Return the [x, y] coordinate for the center point of the cell that contains the specified text.  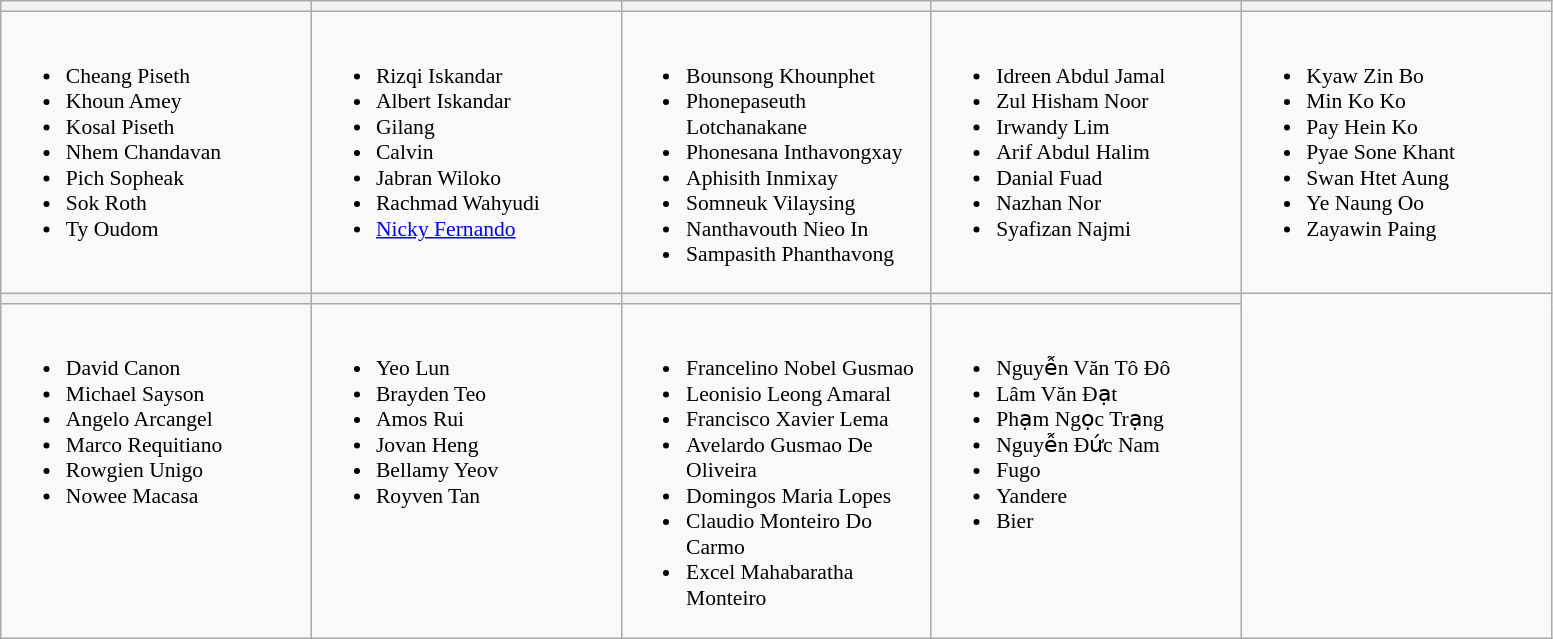
Idreen Abdul JamalZul Hisham NoorIrwandy LimArif Abdul HalimDanial FuadNazhan NorSyafizan Najmi [1086, 152]
David CanonMichael SaysonAngelo ArcangelMarco RequitianoRowgien UnigoNowee Macasa [156, 471]
Kyaw Zin BoMin Ko KoPay Hein KoPyae Sone KhantSwan Htet AungYe Naung OoZayawin Paing [1396, 152]
Rizqi IskandarAlbert IskandarGilangCalvinJabran WilokoRachmad WahyudiNicky Fernando [466, 152]
Yeo LunBrayden TeoAmos RuiJovan HengBellamy YeovRoyven Tan [466, 471]
Bounsong KhounphetPhonepaseuth LotchanakanePhonesana InthavongxayAphisith InmixaySomneuk VilaysingNanthavouth Nieo InSampasith Phanthavong [776, 152]
Nguyễn Văn Tô ĐôLâm Văn ĐạtPhạm Ngọc TrạngNguyễn Đức NamFugoYandereBier [1086, 471]
Cheang PisethKhoun AmeyKosal PisethNhem ChandavanPich SopheakSok RothTy Oudom [156, 152]
